Pinpoint the cell where the given text exists, returning its (x, y) midpoint coordinate. 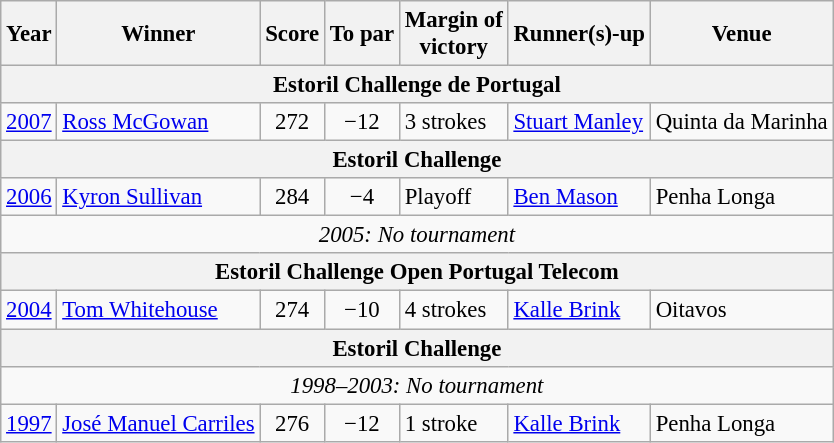
Runner(s)-up (579, 34)
Year (29, 34)
José Manuel Carriles (158, 423)
Score (292, 34)
2007 (29, 122)
−4 (362, 197)
Estoril Challenge Open Portugal Telecom (417, 273)
Playoff (454, 197)
274 (292, 310)
Ross McGowan (158, 122)
Kyron Sullivan (158, 197)
272 (292, 122)
276 (292, 423)
1998–2003: No tournament (417, 385)
To par (362, 34)
−10 (362, 310)
Ben Mason (579, 197)
Margin ofvictory (454, 34)
2004 (29, 310)
1 stroke (454, 423)
1997 (29, 423)
Winner (158, 34)
284 (292, 197)
2006 (29, 197)
3 strokes (454, 122)
Oitavos (742, 310)
Tom Whitehouse (158, 310)
Quinta da Marinha (742, 122)
4 strokes (454, 310)
Stuart Manley (579, 122)
2005: No tournament (417, 235)
Estoril Challenge de Portugal (417, 85)
Venue (742, 34)
